Pinpoint the cell where the given text exists, returning its [x, y] midpoint coordinate. 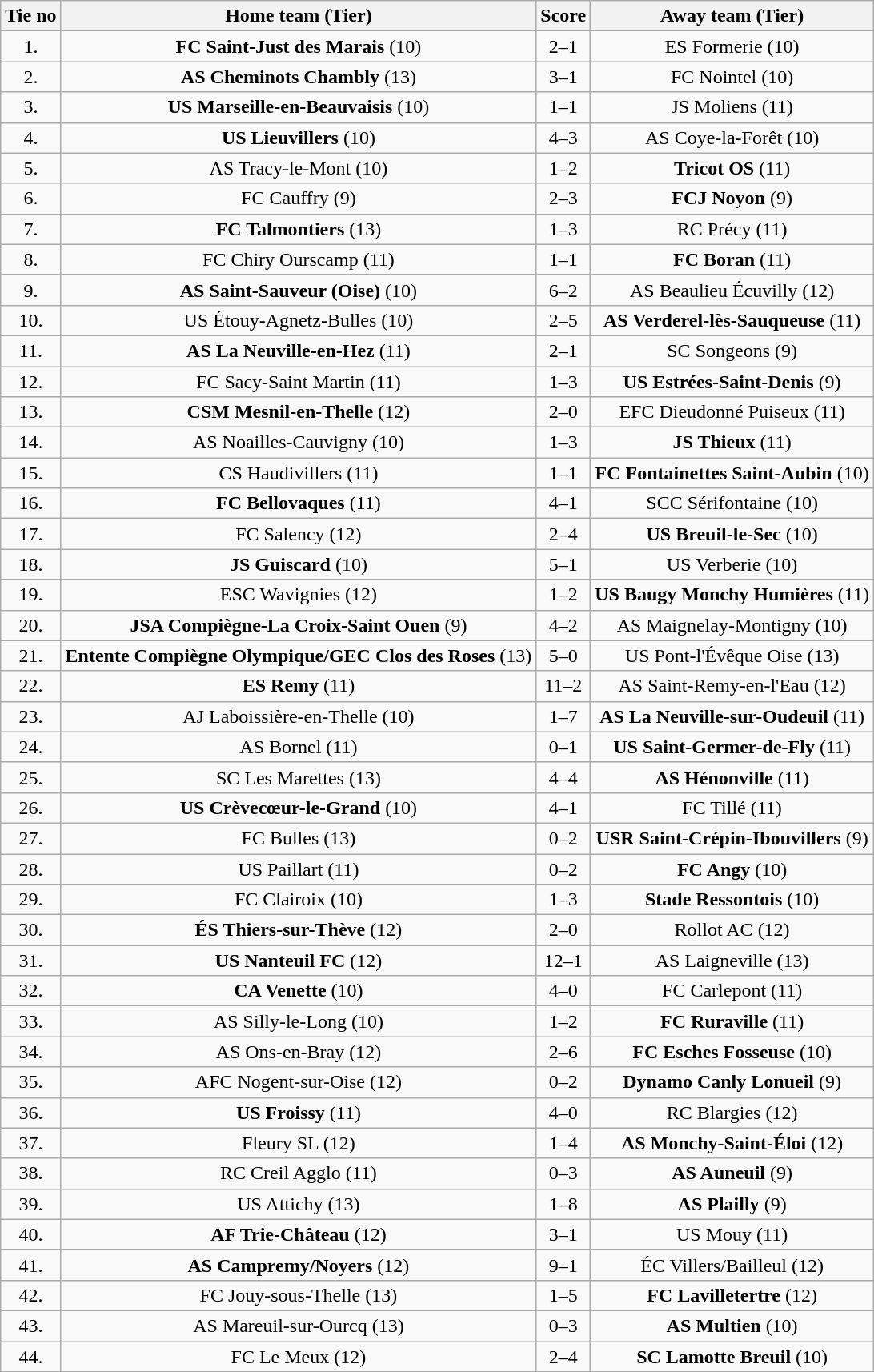
23. [30, 716]
AS Auneuil (9) [732, 1173]
Dynamo Canly Lonueil (9) [732, 1082]
AS Cheminots Chambly (13) [299, 77]
US Attichy (13) [299, 1204]
ÉS Thiers-sur-Thève (12) [299, 930]
32. [30, 991]
FC Esches Fosseuse (10) [732, 1052]
25. [30, 777]
1–5 [563, 1295]
26. [30, 808]
AS Beaulieu Écuvilly (12) [732, 290]
FC Clairoix (10) [299, 900]
US Étouy-Agnetz-Bulles (10) [299, 320]
US Verberie (10) [732, 564]
5–1 [563, 564]
10. [30, 320]
8. [30, 259]
US Crèvecœur-le-Grand (10) [299, 808]
1–8 [563, 1204]
SCC Sérifontaine (10) [732, 503]
RC Précy (11) [732, 229]
FC Bellovaques (11) [299, 503]
US Saint-Germer-de-Fly (11) [732, 747]
31. [30, 961]
30. [30, 930]
9–1 [563, 1265]
CA Venette (10) [299, 991]
4. [30, 138]
US Baugy Monchy Humières (11) [732, 595]
AS Silly-le-Long (10) [299, 1021]
12–1 [563, 961]
AS Tracy-le-Mont (10) [299, 168]
AS Plailly (9) [732, 1204]
29. [30, 900]
11–2 [563, 686]
FC Boran (11) [732, 259]
Stade Ressontois (10) [732, 900]
ÉC Villers/Bailleul (12) [732, 1265]
AS Mareuil-sur-Ourcq (13) [299, 1326]
FC Talmontiers (13) [299, 229]
JSA Compiègne-La Croix-Saint Ouen (9) [299, 625]
ESC Wavignies (12) [299, 595]
1. [30, 46]
CSM Mesnil-en-Thelle (12) [299, 412]
7. [30, 229]
EFC Dieudonné Puiseux (11) [732, 412]
AS Verderel-lès-Sauqueuse (11) [732, 320]
FC Sacy-Saint Martin (11) [299, 382]
9. [30, 290]
22. [30, 686]
Entente Compiègne Olympique/GEC Clos des Roses (13) [299, 656]
USR Saint-Crépin-Ibouvillers (9) [732, 838]
24. [30, 747]
US Lieuvillers (10) [299, 138]
4–3 [563, 138]
AS Saint-Sauveur (Oise) (10) [299, 290]
FC Ruraville (11) [732, 1021]
Tie no [30, 16]
42. [30, 1295]
35. [30, 1082]
5–0 [563, 656]
21. [30, 656]
43. [30, 1326]
27. [30, 838]
1–4 [563, 1143]
FC Jouy-sous-Thelle (13) [299, 1295]
Rollot AC (12) [732, 930]
SC Les Marettes (13) [299, 777]
Fleury SL (12) [299, 1143]
FC Le Meux (12) [299, 1357]
39. [30, 1204]
11. [30, 351]
AS Campremy/Noyers (12) [299, 1265]
36. [30, 1113]
6. [30, 199]
AJ Laboissière-en-Thelle (10) [299, 716]
37. [30, 1143]
JS Thieux (11) [732, 443]
AS Monchy-Saint-Éloi (12) [732, 1143]
Away team (Tier) [732, 16]
3. [30, 107]
US Froissy (11) [299, 1113]
FC Saint-Just des Marais (10) [299, 46]
ES Formerie (10) [732, 46]
19. [30, 595]
SC Lamotte Breuil (10) [732, 1357]
SC Songeons (9) [732, 351]
RC Blargies (12) [732, 1113]
41. [30, 1265]
40. [30, 1234]
AS Multien (10) [732, 1326]
US Mouy (11) [732, 1234]
AS Ons-en-Bray (12) [299, 1052]
38. [30, 1173]
4–4 [563, 777]
17. [30, 534]
AS Bornel (11) [299, 747]
AS La Neuville-sur-Oudeuil (11) [732, 716]
AS Hénonville (11) [732, 777]
ES Remy (11) [299, 686]
RC Creil Agglo (11) [299, 1173]
FC Nointel (10) [732, 77]
6–2 [563, 290]
14. [30, 443]
13. [30, 412]
US Marseille-en-Beauvaisis (10) [299, 107]
AS La Neuville-en-Hez (11) [299, 351]
AS Laigneville (13) [732, 961]
FC Lavilletertre (12) [732, 1295]
US Nanteuil FC (12) [299, 961]
US Breuil-le-Sec (10) [732, 534]
FC Tillé (11) [732, 808]
Score [563, 16]
US Pont-l'Évêque Oise (13) [732, 656]
44. [30, 1357]
2–3 [563, 199]
FC Carlepont (11) [732, 991]
FC Chiry Ourscamp (11) [299, 259]
FCJ Noyon (9) [732, 199]
20. [30, 625]
2. [30, 77]
AS Maignelay-Montigny (10) [732, 625]
CS Haudivillers (11) [299, 473]
18. [30, 564]
Tricot OS (11) [732, 168]
16. [30, 503]
FC Cauffry (9) [299, 199]
2–5 [563, 320]
12. [30, 382]
5. [30, 168]
34. [30, 1052]
33. [30, 1021]
FC Salency (12) [299, 534]
28. [30, 869]
4–2 [563, 625]
AS Coye-la-Forêt (10) [732, 138]
FC Fontainettes Saint-Aubin (10) [732, 473]
AFC Nogent-sur-Oise (12) [299, 1082]
US Estrées-Saint-Denis (9) [732, 382]
FC Angy (10) [732, 869]
AS Saint-Remy-en-l'Eau (12) [732, 686]
1–7 [563, 716]
JS Guiscard (10) [299, 564]
JS Moliens (11) [732, 107]
15. [30, 473]
AF Trie-Château (12) [299, 1234]
2–6 [563, 1052]
0–1 [563, 747]
Home team (Tier) [299, 16]
FC Bulles (13) [299, 838]
US Paillart (11) [299, 869]
AS Noailles-Cauvigny (10) [299, 443]
